Extract the (X, Y) coordinate from the center of the cell holding the provided text.  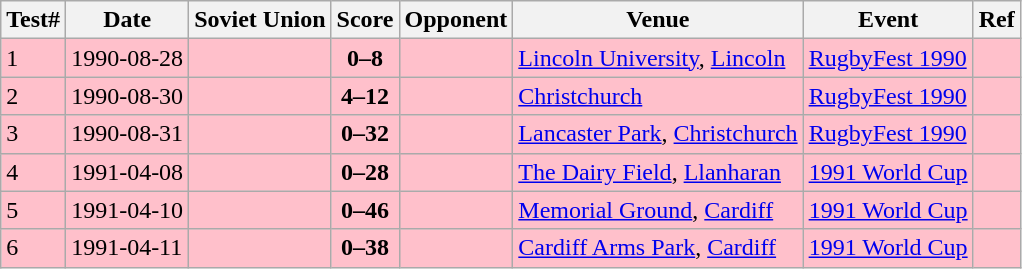
0–46 (365, 210)
2 (34, 96)
Lancaster Park, Christchurch (658, 134)
Cardiff Arms Park, Cardiff (658, 248)
Lincoln University, Lincoln (658, 58)
1990-08-28 (128, 58)
0–38 (365, 248)
Date (128, 20)
4 (34, 172)
3 (34, 134)
Soviet Union (260, 20)
Test# (34, 20)
5 (34, 210)
Opponent (456, 20)
4–12 (365, 96)
The Dairy Field, Llanharan (658, 172)
0–28 (365, 172)
Venue (658, 20)
0–8 (365, 58)
1991-04-08 (128, 172)
1991-04-10 (128, 210)
Score (365, 20)
Event (888, 20)
1 (34, 58)
Memorial Ground, Cardiff (658, 210)
1990-08-30 (128, 96)
6 (34, 248)
Ref (996, 20)
0–32 (365, 134)
Christchurch (658, 96)
1990-08-31 (128, 134)
1991-04-11 (128, 248)
